Return the [X, Y] coordinate for the center point of the cell that contains the specified text.  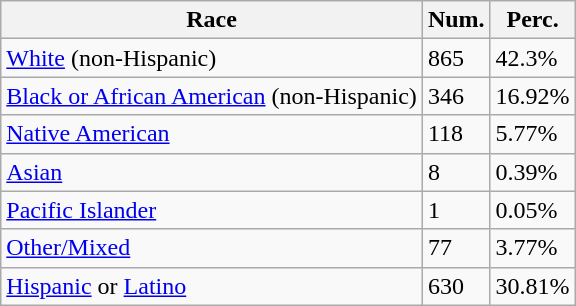
42.3% [532, 58]
Asian [212, 172]
30.81% [532, 286]
1 [456, 210]
0.39% [532, 172]
118 [456, 134]
77 [456, 248]
Pacific Islander [212, 210]
Num. [456, 20]
Hispanic or Latino [212, 286]
8 [456, 172]
Race [212, 20]
5.77% [532, 134]
16.92% [532, 96]
Other/Mixed [212, 248]
Black or African American (non-Hispanic) [212, 96]
630 [456, 286]
3.77% [532, 248]
White (non-Hispanic) [212, 58]
346 [456, 96]
Perc. [532, 20]
Native American [212, 134]
0.05% [532, 210]
865 [456, 58]
